Locate the cell with the specified text and output its (X, Y) center coordinate. 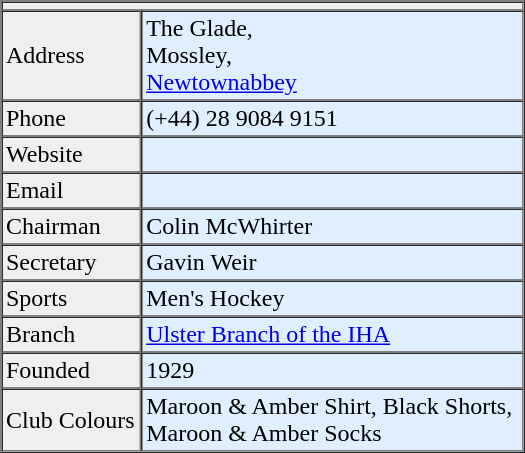
Gavin Weir (333, 262)
Colin McWhirter (333, 226)
Email (72, 190)
Chairman (72, 226)
(+44) 28 9084 9151 (333, 118)
Website (72, 154)
Phone (72, 118)
Secretary (72, 262)
1929 (333, 370)
Address (72, 55)
Branch (72, 334)
Men's Hockey (333, 298)
Ulster Branch of the IHA (333, 334)
Maroon & Amber Shirt, Black Shorts, Maroon & Amber Socks (333, 420)
Club Colours (72, 420)
The Glade,Mossley,Newtownabbey (333, 55)
Founded (72, 370)
Sports (72, 298)
